Capture the cell that displays the provided text and extract its (X, Y) central coordinate. 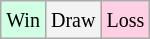
Loss (126, 20)
Draw (72, 20)
Win (24, 20)
